Capture the cell that displays the provided text and extract its (X, Y) central coordinate. 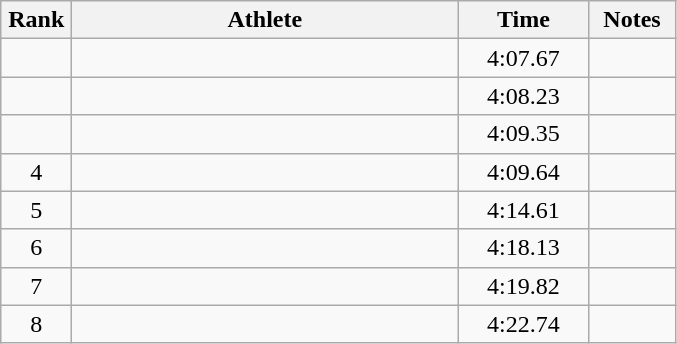
4:14.61 (524, 210)
4:08.23 (524, 96)
4:09.35 (524, 134)
8 (36, 324)
4:19.82 (524, 286)
Time (524, 20)
5 (36, 210)
Athlete (265, 20)
4:07.67 (524, 58)
4:22.74 (524, 324)
4:09.64 (524, 172)
Notes (632, 20)
7 (36, 286)
4:18.13 (524, 248)
Rank (36, 20)
4 (36, 172)
6 (36, 248)
